Return (X, Y) of the center of cell containing provided text 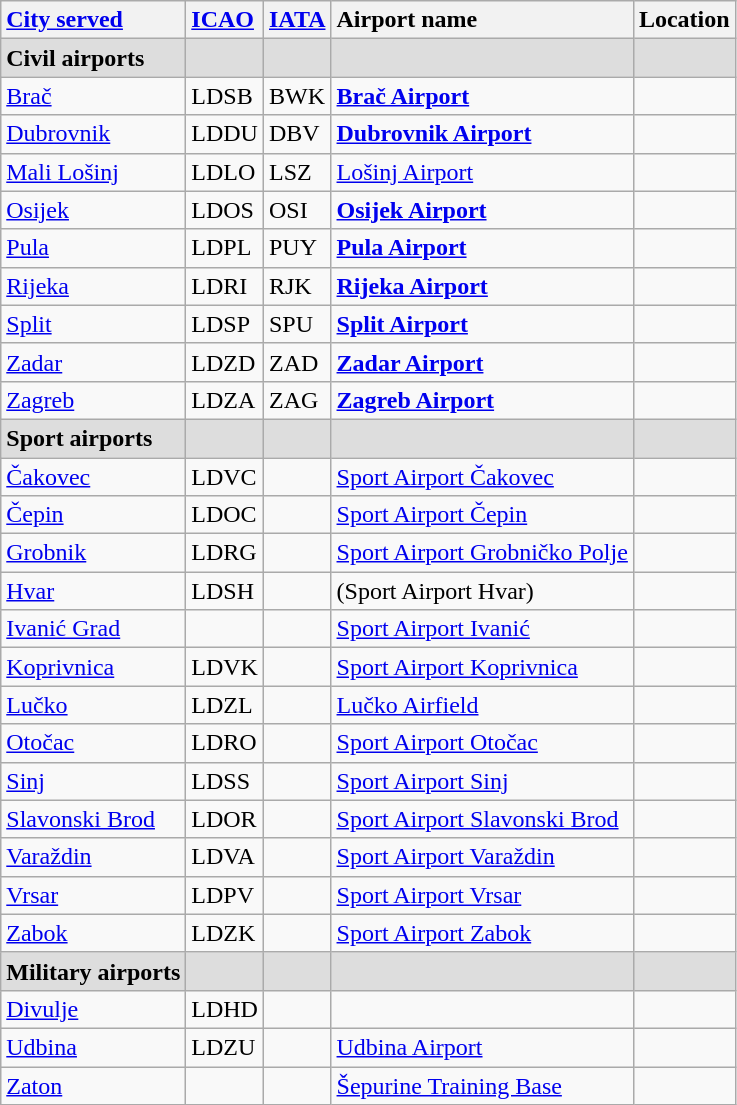
Sport Airport Otočac (482, 743)
Udbina (94, 1047)
Sport Airport Varaždin (482, 857)
Zadar (94, 362)
Varaždin (94, 857)
LDHD (225, 1009)
LDZL (225, 705)
Dubrovnik (94, 134)
LDOS (225, 210)
LDSH (225, 591)
LDVA (225, 857)
Rijeka Airport (482, 286)
Zabok (94, 933)
Sport Airport Ivanić (482, 629)
LDOR (225, 819)
City served (94, 20)
LDPV (225, 895)
Split Airport (482, 324)
LDZD (225, 362)
Sport Airport Koprivnica (482, 667)
Sport Airport Grobničko Polje (482, 553)
LDZK (225, 933)
OSI (297, 210)
ICAO (225, 20)
Military airports (94, 971)
Zagreb (94, 400)
Divulje (94, 1009)
LSZ (297, 172)
Sport Airport Čepin (482, 515)
LDVC (225, 477)
LDLO (225, 172)
LDZU (225, 1047)
Sport Airport Čakovec (482, 477)
Ivanić Grad (94, 629)
ZAG (297, 400)
LDOC (225, 515)
Vrsar (94, 895)
SPU (297, 324)
Zagreb Airport (482, 400)
LDZA (225, 400)
Sport Airport Sinj (482, 781)
Civil airports (94, 58)
RJK (297, 286)
DBV (297, 134)
Koprivnica (94, 667)
Slavonski Brod (94, 819)
LDPL (225, 248)
PUY (297, 248)
Osijek (94, 210)
Hvar (94, 591)
Zaton (94, 1085)
LDSS (225, 781)
Čepin (94, 515)
Osijek Airport (482, 210)
Brač (94, 96)
LDSP (225, 324)
Pula Airport (482, 248)
Sport airports (94, 438)
ZAD (297, 362)
LDRI (225, 286)
LDSB (225, 96)
Split (94, 324)
Grobnik (94, 553)
Brač Airport (482, 96)
BWK (297, 96)
Location (684, 20)
Zadar Airport (482, 362)
Mali Lošinj (94, 172)
LDRO (225, 743)
Sport Airport Vrsar (482, 895)
Dubrovnik Airport (482, 134)
Sport Airport Zabok (482, 933)
Sport Airport Slavonski Brod (482, 819)
Airport name (482, 20)
Lučko Airfield (482, 705)
Otočac (94, 743)
LDRG (225, 553)
LDDU (225, 134)
Pula (94, 248)
Čakovec (94, 477)
Udbina Airport (482, 1047)
Rijeka (94, 286)
Lošinj Airport (482, 172)
(Sport Airport Hvar) (482, 591)
IATA (297, 20)
LDVK (225, 667)
Lučko (94, 705)
Šepurine Training Base (482, 1085)
Sinj (94, 781)
